Locate the cell with the specified text and output its [X, Y] center coordinate. 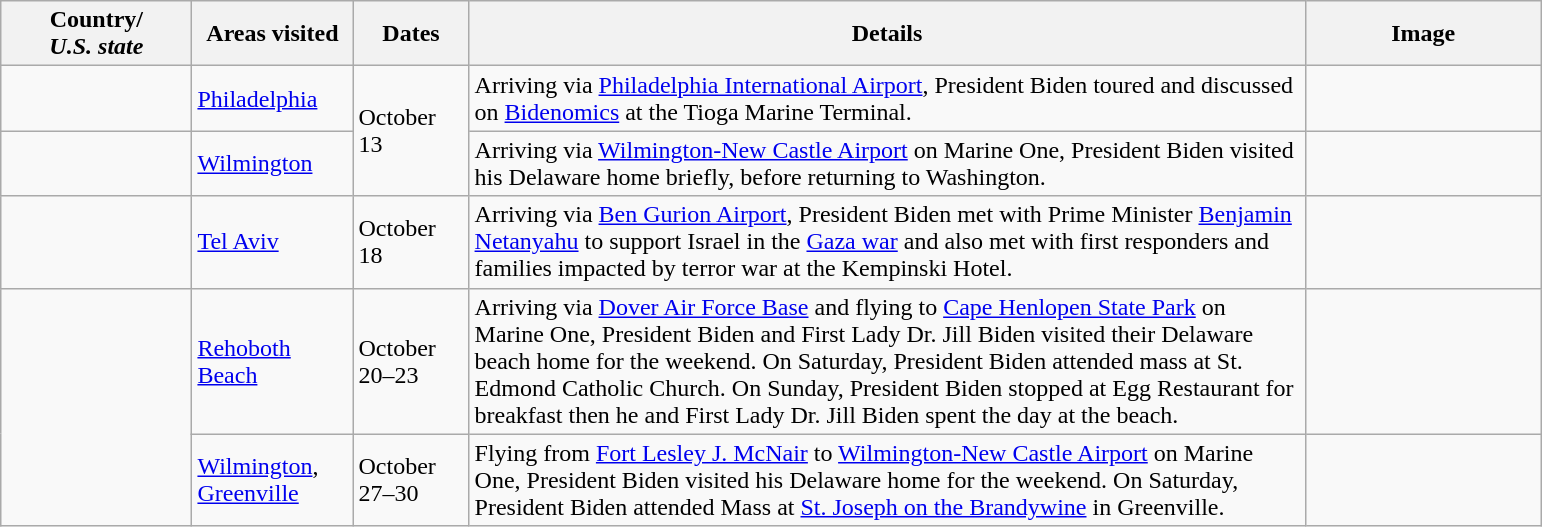
Dates [411, 34]
Tel Aviv [272, 242]
October 13 [411, 131]
Wilmington [272, 164]
Wilmington, Greenville [272, 480]
Arriving via Wilmington-New Castle Airport on Marine One, President Biden visited his Delaware home briefly, before returning to Washington. [887, 164]
Areas visited [272, 34]
Arriving via Philadelphia International Airport, President Biden toured and discussed on Bidenomics at the Tioga Marine Terminal. [887, 98]
October 18 [411, 242]
Details [887, 34]
Rehoboth Beach [272, 361]
Image [1423, 34]
Country/U.S. state [96, 34]
Philadelphia [272, 98]
October 27–30 [411, 480]
October 20–23 [411, 361]
